Search for the cell housing the specified text and yield its [x, y] center coordinate. 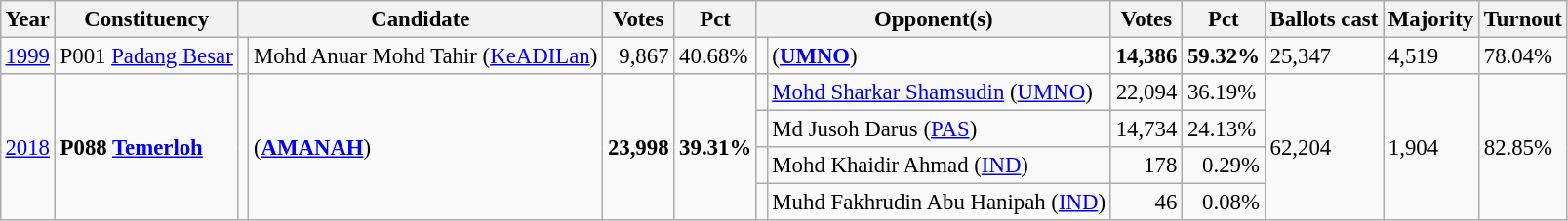
39.31% [716, 147]
0.29% [1224, 166]
0.08% [1224, 203]
Candidate [421, 19]
36.19% [1224, 92]
14,386 [1146, 55]
P001 Padang Besar [146, 55]
Ballots cast [1323, 19]
P088 Temerloh [146, 147]
Mohd Anuar Mohd Tahir (KeADILan) [425, 55]
Mohd Sharkar Shamsudin (UMNO) [939, 92]
82.85% [1522, 147]
1999 [27, 55]
(UMNO) [939, 55]
Opponent(s) [933, 19]
4,519 [1431, 55]
Md Jusoh Darus (PAS) [939, 129]
46 [1146, 203]
14,734 [1146, 129]
Majority [1431, 19]
25,347 [1323, 55]
62,204 [1323, 147]
24.13% [1224, 129]
22,094 [1146, 92]
9,867 [638, 55]
1,904 [1431, 147]
178 [1146, 166]
78.04% [1522, 55]
Turnout [1522, 19]
23,998 [638, 147]
59.32% [1224, 55]
(AMANAH) [425, 147]
Mohd Khaidir Ahmad (IND) [939, 166]
Constituency [146, 19]
40.68% [716, 55]
Year [27, 19]
2018 [27, 147]
Muhd Fakhrudin Abu Hanipah (IND) [939, 203]
